Locate the cell with the specified text and output its (X, Y) center coordinate. 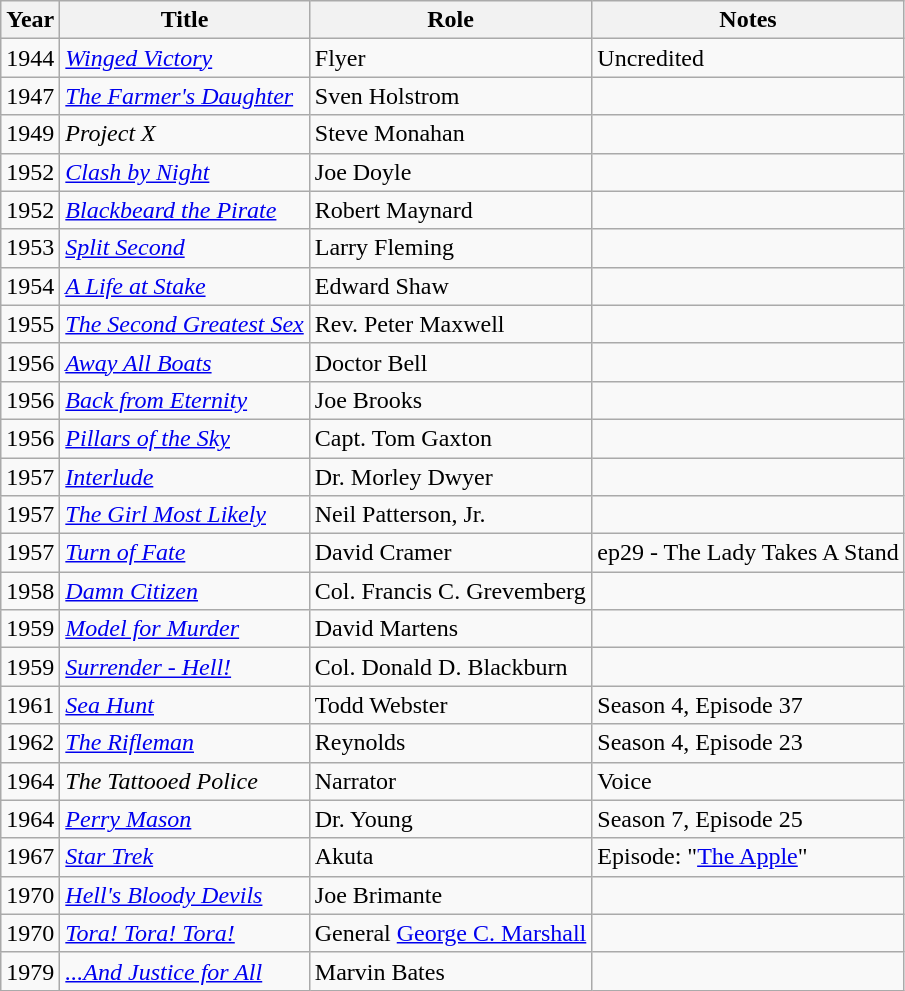
Joe Doyle (450, 172)
Rev. Peter Maxwell (450, 324)
Flyer (450, 58)
Uncredited (748, 58)
Col. Francis C. Grevemberg (450, 591)
Winged Victory (184, 58)
The Second Greatest Sex (184, 324)
Season 4, Episode 23 (748, 743)
1949 (30, 134)
Surrender - Hell! (184, 667)
Capt. Tom Gaxton (450, 438)
Blackbeard the Pirate (184, 210)
Interlude (184, 477)
Col. Donald D. Blackburn (450, 667)
1967 (30, 857)
The Tattooed Police (184, 781)
General George C. Marshall (450, 933)
David Martens (450, 629)
1954 (30, 286)
Model for Murder (184, 629)
1944 (30, 58)
Season 7, Episode 25 (748, 819)
Sea Hunt (184, 705)
Notes (748, 20)
Back from Eternity (184, 400)
Tora! Tora! Tora! (184, 933)
1961 (30, 705)
Split Second (184, 248)
Neil Patterson, Jr. (450, 515)
The Rifleman (184, 743)
Year (30, 20)
Akuta (450, 857)
ep29 - The Lady Takes A Stand (748, 553)
Todd Webster (450, 705)
Star Trek (184, 857)
The Farmer's Daughter (184, 96)
Role (450, 20)
Clash by Night (184, 172)
A Life at Stake (184, 286)
Dr. Young (450, 819)
1958 (30, 591)
Joe Brooks (450, 400)
1979 (30, 971)
Marvin Bates (450, 971)
Project X (184, 134)
Larry Fleming (450, 248)
Narrator (450, 781)
Edward Shaw (450, 286)
Season 4, Episode 37 (748, 705)
Robert Maynard (450, 210)
Perry Mason (184, 819)
Turn of Fate (184, 553)
Reynolds (450, 743)
Steve Monahan (450, 134)
Damn Citizen (184, 591)
...And Justice for All (184, 971)
Away All Boats (184, 362)
Doctor Bell (450, 362)
1962 (30, 743)
1955 (30, 324)
1953 (30, 248)
Title (184, 20)
1947 (30, 96)
David Cramer (450, 553)
Episode: "The Apple" (748, 857)
Joe Brimante (450, 895)
Sven Holstrom (450, 96)
Hell's Bloody Devils (184, 895)
Dr. Morley Dwyer (450, 477)
Pillars of the Sky (184, 438)
Voice (748, 781)
The Girl Most Likely (184, 515)
